Pinpoint the cell where the given text exists, returning its (X, Y) midpoint coordinate. 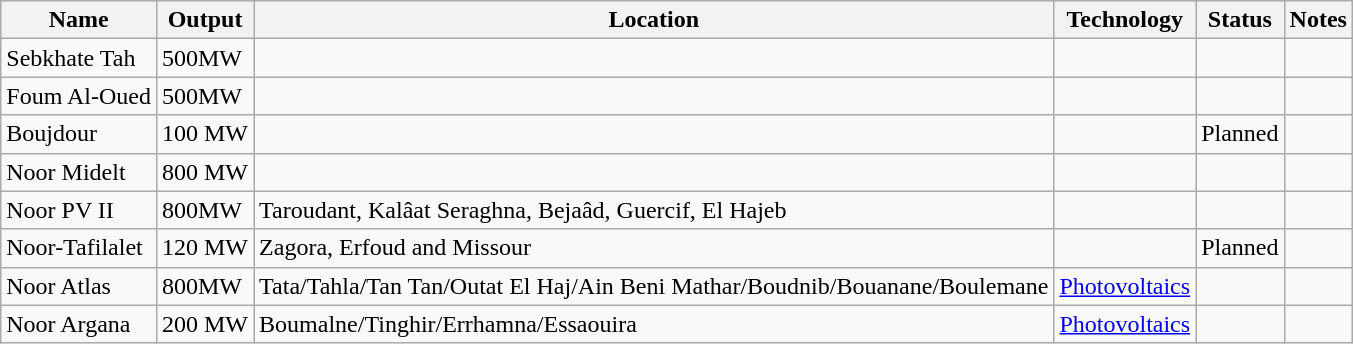
Tata/Tahla/Tan Tan/Outat El Haj/Ain Beni Mathar/Boudnib/Bouanane/Boulemane (654, 286)
Location (654, 20)
Noor Atlas (79, 286)
Technology (1125, 20)
Noor Midelt (79, 172)
800 MW (204, 172)
Notes (1318, 20)
Boujdour (79, 134)
Boumalne/Tinghir/Errhamna/Essaouira (654, 324)
Taroudant, Kalâat Seraghna, Bejaâd, Guercif, El Hajeb (654, 210)
200 MW (204, 324)
120 MW (204, 248)
Noor PV II (79, 210)
Zagora, Erfoud and Missour (654, 248)
Sebkhate Tah (79, 58)
Foum Al-Oued (79, 96)
Status (1240, 20)
Noor Argana (79, 324)
Noor-Tafilalet (79, 248)
100 MW (204, 134)
Name (79, 20)
Output (204, 20)
